Provide the (X, Y) coordinate of the cell's center where the given text is located.  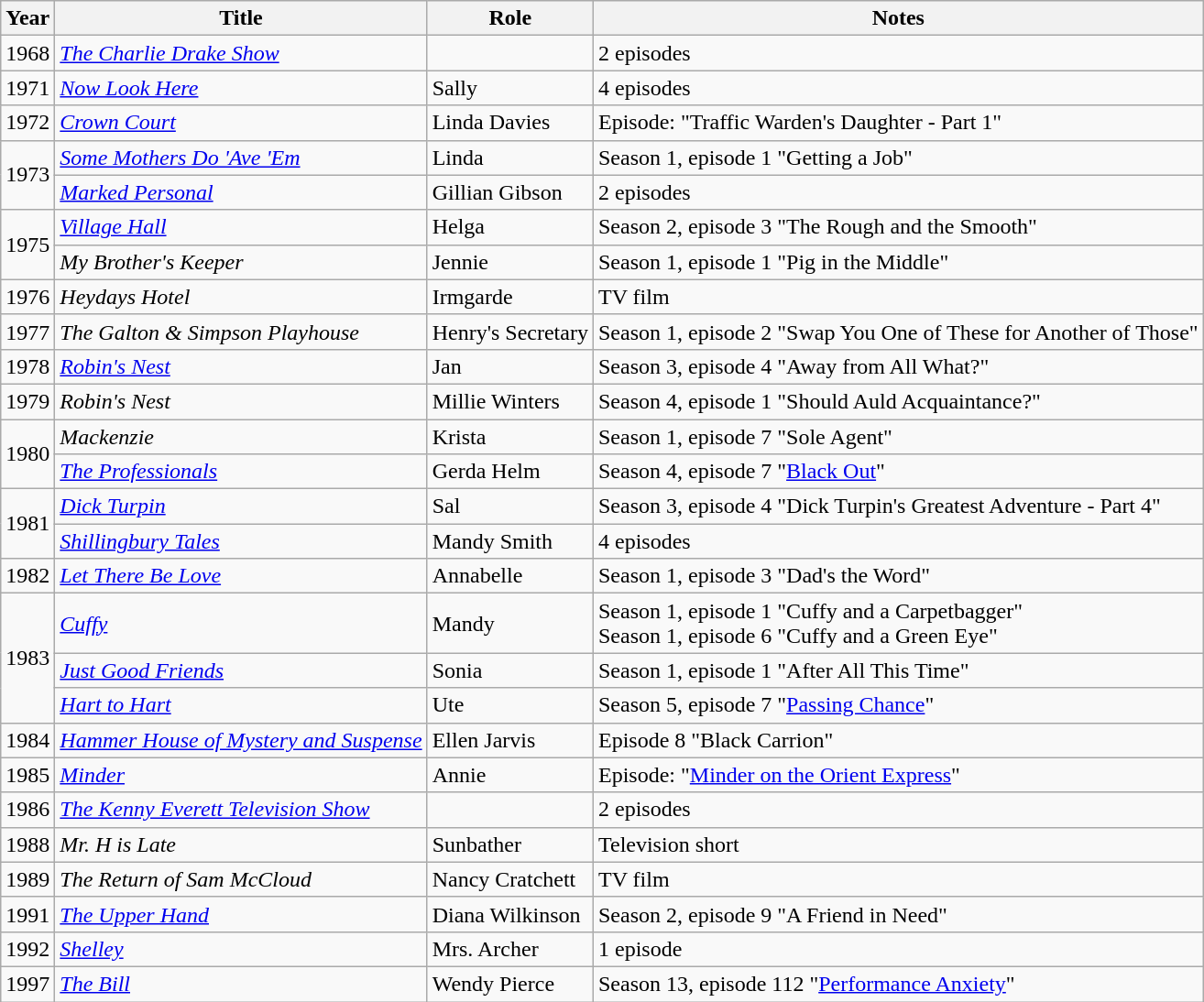
Krista (509, 437)
1978 (27, 366)
1968 (27, 53)
Sunbather (509, 844)
Minder (241, 775)
1986 (27, 810)
1982 (27, 576)
Season 4, episode 7 "Black Out" (898, 472)
Season 1, episode 1 "Getting a Job" (898, 158)
The Kenny Everett Television Show (241, 810)
Season 5, episode 7 "Passing Chance" (898, 705)
The Return of Sam McCloud (241, 879)
Hart to Hart (241, 705)
Shillingbury Tales (241, 541)
Season 1, episode 1 "Pig in the Middle" (898, 262)
Linda Davies (509, 123)
Television short (898, 844)
Hammer House of Mystery and Suspense (241, 740)
Let There Be Love (241, 576)
Season 3, episode 4 "Dick Turpin's Greatest Adventure - Part 4" (898, 506)
Season 1, episode 2 "Swap You One of These for Another of Those" (898, 332)
Season 2, episode 9 "A Friend in Need" (898, 914)
Heydays Hotel (241, 297)
Now Look Here (241, 88)
Ellen Jarvis (509, 740)
1981 (27, 524)
Mr. H is Late (241, 844)
1984 (27, 740)
Episode: "Traffic Warden's Daughter - Part 1" (898, 123)
Dick Turpin (241, 506)
Nancy Cratchett (509, 879)
Title (241, 18)
1975 (27, 245)
1971 (27, 88)
1985 (27, 775)
1972 (27, 123)
Jan (509, 366)
1992 (27, 949)
Mrs. Archer (509, 949)
Season 2, episode 3 "The Rough and the Smooth" (898, 227)
Season 1, episode 3 "Dad's the Word" (898, 576)
Wendy Pierce (509, 984)
Crown Court (241, 123)
Jennie (509, 262)
Mandy (509, 623)
1 episode (898, 949)
My Brother's Keeper (241, 262)
Marked Personal (241, 192)
Season 1, episode 1 "Cuffy and a Carpetbagger" Season 1, episode 6 "Cuffy and a Green Eye" (898, 623)
1988 (27, 844)
Annie (509, 775)
Village Hall (241, 227)
Henry's Secretary (509, 332)
Notes (898, 18)
Season 4, episode 1 "Should Auld Acquaintance?" (898, 401)
The Charlie Drake Show (241, 53)
1997 (27, 984)
Season 13, episode 112 "Performance Anxiety" (898, 984)
Cuffy (241, 623)
1983 (27, 658)
The Galton & Simpson Playhouse (241, 332)
1976 (27, 297)
Mackenzie (241, 437)
Season 3, episode 4 "Away from All What?" (898, 366)
1977 (27, 332)
Role (509, 18)
1979 (27, 401)
Some Mothers Do 'Ave 'Em (241, 158)
Sonia (509, 670)
Shelley (241, 949)
1991 (27, 914)
1980 (27, 454)
Just Good Friends (241, 670)
The Upper Hand (241, 914)
Episode: "Minder on the Orient Express" (898, 775)
Linda (509, 158)
The Professionals (241, 472)
Ute (509, 705)
Irmgarde (509, 297)
Annabelle (509, 576)
Gerda Helm (509, 472)
Diana Wilkinson (509, 914)
Season 1, episode 1 "After All This Time" (898, 670)
Sal (509, 506)
Sally (509, 88)
Season 1, episode 7 "Sole Agent" (898, 437)
Episode 8 "Black Carrion" (898, 740)
Mandy Smith (509, 541)
Millie Winters (509, 401)
1989 (27, 879)
Helga (509, 227)
1973 (27, 175)
The Bill (241, 984)
Year (27, 18)
Gillian Gibson (509, 192)
